Capture the cell that displays the provided text and extract its (X, Y) central coordinate. 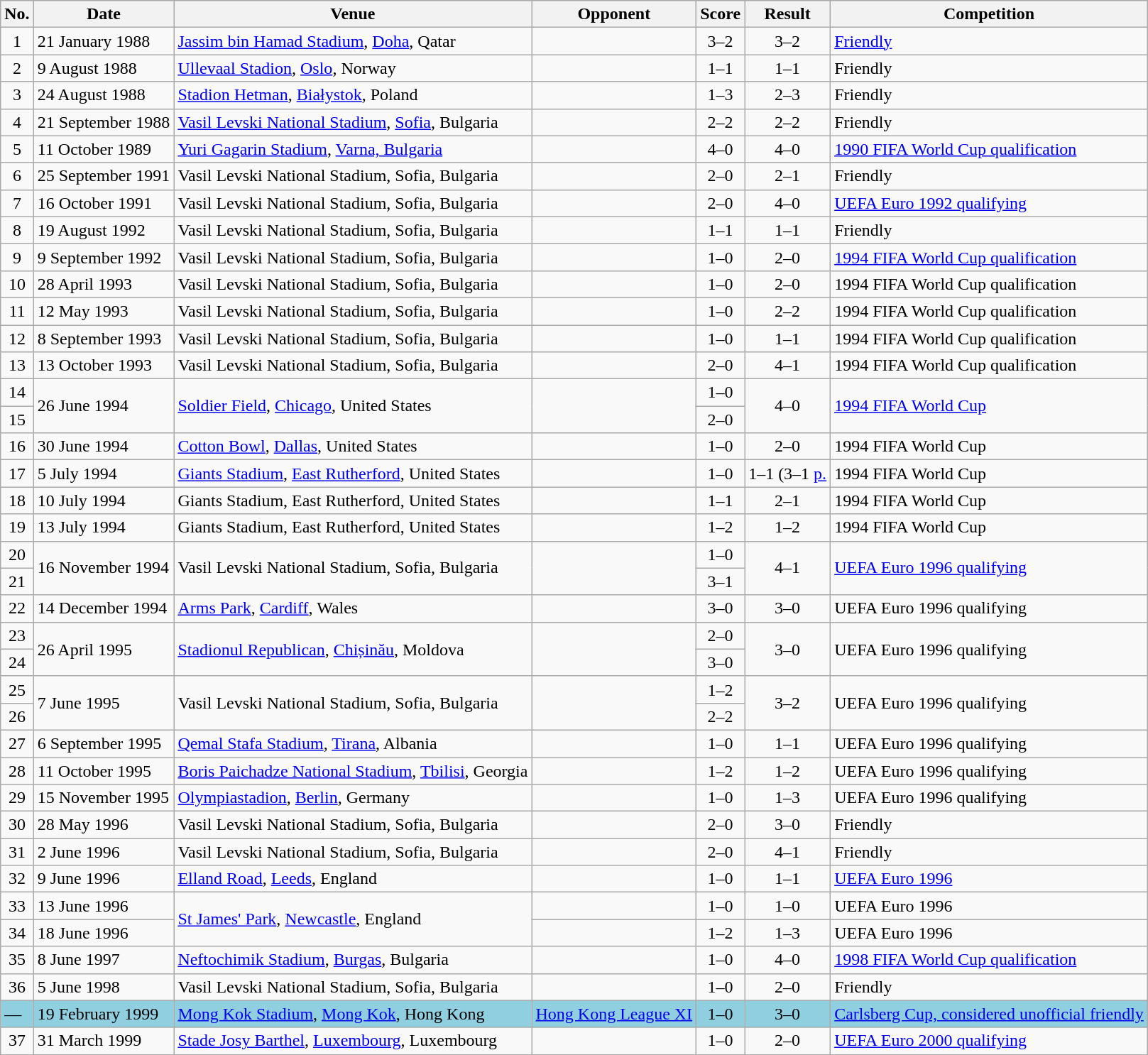
1 (17, 41)
19 February 1999 (104, 1014)
12 (17, 339)
No. (17, 14)
6 September 1995 (104, 743)
Cotton Bowl, Dallas, United States (353, 447)
33 (17, 906)
Stadion Hetman, Białystok, Poland (353, 95)
Jassim bin Hamad Stadium, Doha, Qatar (353, 41)
8 June 1997 (104, 960)
30 (17, 825)
Opponent (614, 14)
22 (17, 608)
Soldier Field, Chicago, United States (353, 406)
10 (17, 284)
7 June 1995 (104, 703)
28 May 1996 (104, 825)
Competition (990, 14)
19 August 1992 (104, 230)
3–1 (721, 581)
5 July 1994 (104, 474)
28 April 1993 (104, 284)
34 (17, 933)
29 (17, 798)
15 November 1995 (104, 798)
35 (17, 960)
12 May 1993 (104, 311)
4 (17, 122)
9 June 1996 (104, 879)
15 (17, 420)
18 (17, 501)
2 (17, 68)
31 (17, 852)
9 September 1992 (104, 257)
2 June 1996 (104, 852)
11 October 1995 (104, 770)
20 (17, 554)
36 (17, 987)
21 (17, 581)
31 March 1999 (104, 1041)
28 (17, 770)
16 (17, 447)
1–1 (3–1 p. (788, 474)
5 June 1998 (104, 987)
3 (17, 95)
13 June 1996 (104, 906)
25 September 1991 (104, 176)
Elland Road, Leeds, England (353, 879)
19 (17, 527)
26 April 1995 (104, 649)
11 (17, 311)
25 (17, 689)
14 (17, 393)
24 (17, 662)
37 (17, 1041)
32 (17, 879)
7 (17, 203)
23 (17, 635)
13 October 1993 (104, 366)
Score (721, 14)
Result (788, 14)
17 (17, 474)
18 June 1996 (104, 933)
St James' Park, Newcastle, England (353, 919)
24 August 1988 (104, 95)
5 (17, 149)
26 June 1994 (104, 406)
Stade Josy Barthel, Luxembourg, Luxembourg (353, 1041)
11 October 1989 (104, 149)
21 January 1988 (104, 41)
1990 FIFA World Cup qualification (990, 149)
Venue (353, 14)
Hong Kong League XI (614, 1014)
Olympiastadion, Berlin, Germany (353, 798)
10 July 1994 (104, 501)
— (17, 1014)
Boris Paichadze National Stadium, Tbilisi, Georgia (353, 770)
26 (17, 716)
8 (17, 230)
2–3 (788, 95)
Ullevaal Stadion, Oslo, Norway (353, 68)
Qemal Stafa Stadium, Tirana, Albania (353, 743)
Yuri Gagarin Stadium, Varna, Bulgaria (353, 149)
Stadionul Republican, Chișinău, Moldova (353, 649)
14 December 1994 (104, 608)
13 July 1994 (104, 527)
16 October 1991 (104, 203)
13 (17, 366)
30 June 1994 (104, 447)
6 (17, 176)
16 November 1994 (104, 568)
21 September 1988 (104, 122)
Arms Park, Cardiff, Wales (353, 608)
UEFA Euro 1992 qualifying (990, 203)
9 August 1988 (104, 68)
9 (17, 257)
8 September 1993 (104, 339)
UEFA Euro 2000 qualifying (990, 1041)
27 (17, 743)
1998 FIFA World Cup qualification (990, 960)
Date (104, 14)
Carlsberg Cup, considered unofficial friendly (990, 1014)
Mong Kok Stadium, Mong Kok, Hong Kong (353, 1014)
Neftochimik Stadium, Burgas, Bulgaria (353, 960)
